Search for the cell housing the specified text and yield its [x, y] center coordinate. 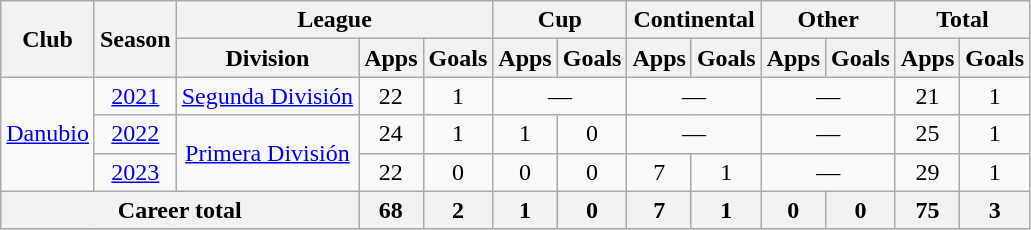
25 [927, 134]
68 [391, 210]
Segunda División [267, 96]
Club [48, 39]
21 [927, 96]
2023 [135, 172]
Continental [694, 20]
Season [135, 39]
29 [927, 172]
2021 [135, 96]
Total [962, 20]
Division [267, 58]
Career total [180, 210]
2 [458, 210]
75 [927, 210]
2022 [135, 134]
Cup [560, 20]
Primera División [267, 153]
24 [391, 134]
3 [995, 210]
Other [828, 20]
Danubio [48, 134]
League [334, 20]
